Identify which cell holds the provided text, then report its [X, Y] central coordinate. 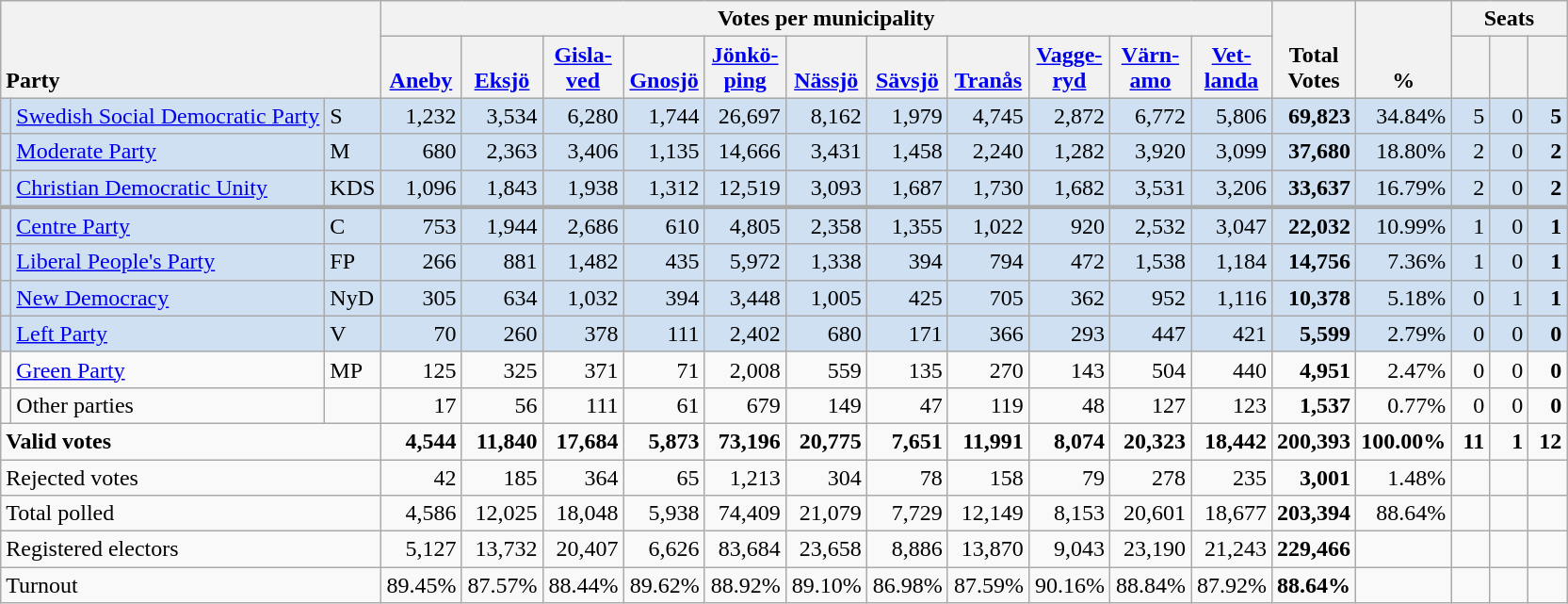
21,243 [1232, 549]
Left Party [168, 334]
4,745 [988, 116]
86.98% [907, 585]
3,534 [502, 116]
16.79% [1403, 188]
Värn- amo [1150, 68]
3,099 [1232, 152]
18,442 [1232, 441]
235 [1232, 478]
4,951 [1315, 369]
1,135 [664, 152]
87.59% [988, 585]
3,206 [1232, 188]
2,008 [745, 369]
4,805 [745, 226]
1,282 [1069, 152]
74,409 [745, 514]
12,149 [988, 514]
3,001 [1315, 478]
NyD [352, 298]
1,538 [1150, 262]
Swedish Social Democratic Party [168, 116]
119 [988, 405]
88.44% [583, 585]
79 [1069, 478]
47 [907, 405]
11,991 [988, 441]
5,806 [1232, 116]
1,338 [826, 262]
12,025 [502, 514]
18,048 [583, 514]
83,684 [745, 549]
1,687 [907, 188]
13,870 [988, 549]
89.10% [826, 585]
158 [988, 478]
5,599 [1315, 334]
42 [421, 478]
Green Party [168, 369]
5,873 [664, 441]
472 [1069, 262]
278 [1150, 478]
Valid votes [190, 441]
Registered electors [190, 549]
705 [988, 298]
2.47% [1403, 369]
229,466 [1315, 549]
Centre Party [168, 226]
1,458 [907, 152]
21,079 [826, 514]
3,531 [1150, 188]
9,043 [1069, 549]
Gnosjö [664, 68]
88.92% [745, 585]
89.45% [421, 585]
920 [1069, 226]
2.79% [1403, 334]
1,482 [583, 262]
366 [988, 334]
1,944 [502, 226]
6,772 [1150, 116]
10.99% [1403, 226]
794 [988, 262]
305 [421, 298]
Moderate Party [168, 152]
23,658 [826, 549]
1,355 [907, 226]
73,196 [745, 441]
12,519 [745, 188]
1,979 [907, 116]
10,378 [1315, 298]
2,240 [988, 152]
4,544 [421, 441]
304 [826, 478]
3,431 [826, 152]
378 [583, 334]
1,022 [988, 226]
634 [502, 298]
6,280 [583, 116]
33,637 [1315, 188]
Vagge- ryd [1069, 68]
1,116 [1232, 298]
143 [1069, 369]
KDS [352, 188]
1,232 [421, 116]
Nässjö [826, 68]
48 [1069, 405]
1,184 [1232, 262]
610 [664, 226]
17 [421, 405]
2,872 [1069, 116]
Total polled [190, 514]
Turnout [190, 585]
8,162 [826, 116]
20,601 [1150, 514]
22,032 [1315, 226]
Jönkö- ping [745, 68]
679 [745, 405]
1,005 [826, 298]
17,684 [583, 441]
371 [583, 369]
78 [907, 478]
Tranås [988, 68]
1,843 [502, 188]
87.57% [502, 585]
1,213 [745, 478]
11,840 [502, 441]
1,938 [583, 188]
Rejected votes [190, 478]
364 [583, 478]
90.16% [1069, 585]
135 [907, 369]
Aneby [421, 68]
2,532 [1150, 226]
8,074 [1069, 441]
293 [1069, 334]
S [352, 116]
Gisla- ved [583, 68]
18,677 [1232, 514]
Sävsjö [907, 68]
70 [421, 334]
56 [502, 405]
61 [664, 405]
23,190 [1150, 549]
14,756 [1315, 262]
123 [1232, 405]
Other parties [168, 405]
1,312 [664, 188]
89.62% [664, 585]
18.80% [1403, 152]
26,697 [745, 116]
Total Votes [1315, 49]
1.48% [1403, 478]
3,920 [1150, 152]
504 [1150, 369]
Liberal People's Party [168, 262]
100.00% [1403, 441]
2,402 [745, 334]
447 [1150, 334]
MP [352, 369]
1,096 [421, 188]
185 [502, 478]
440 [1232, 369]
Seats [1509, 19]
2,363 [502, 152]
1,744 [664, 116]
88.84% [1150, 585]
203,394 [1315, 514]
71 [664, 369]
559 [826, 369]
New Democracy [168, 298]
37,680 [1315, 152]
V [352, 334]
12 [1548, 441]
421 [1232, 334]
3,047 [1232, 226]
13,732 [502, 549]
125 [421, 369]
Eksjö [502, 68]
260 [502, 334]
C [352, 226]
69,823 [1315, 116]
0.77% [1403, 405]
266 [421, 262]
3,093 [826, 188]
127 [1150, 405]
1,730 [988, 188]
1,032 [583, 298]
7,651 [907, 441]
171 [907, 334]
4,586 [421, 514]
200,393 [1315, 441]
753 [421, 226]
3,448 [745, 298]
425 [907, 298]
87.92% [1232, 585]
1,537 [1315, 405]
435 [664, 262]
FP [352, 262]
362 [1069, 298]
7,729 [907, 514]
Christian Democratic Unity [168, 188]
Party [190, 49]
6,626 [664, 549]
3,406 [583, 152]
5,127 [421, 549]
34.84% [1403, 116]
11 [1471, 441]
881 [502, 262]
2,358 [826, 226]
5,938 [664, 514]
20,407 [583, 549]
7.36% [1403, 262]
5,972 [745, 262]
5.18% [1403, 298]
M [352, 152]
Votes per municipality [827, 19]
20,775 [826, 441]
2,686 [583, 226]
% [1403, 49]
8,153 [1069, 514]
1,682 [1069, 188]
149 [826, 405]
65 [664, 478]
14,666 [745, 152]
952 [1150, 298]
20,323 [1150, 441]
325 [502, 369]
8,886 [907, 549]
Vet- landa [1232, 68]
270 [988, 369]
